For the text-containing cell, return its midpoint in [X, Y] coordinate format. 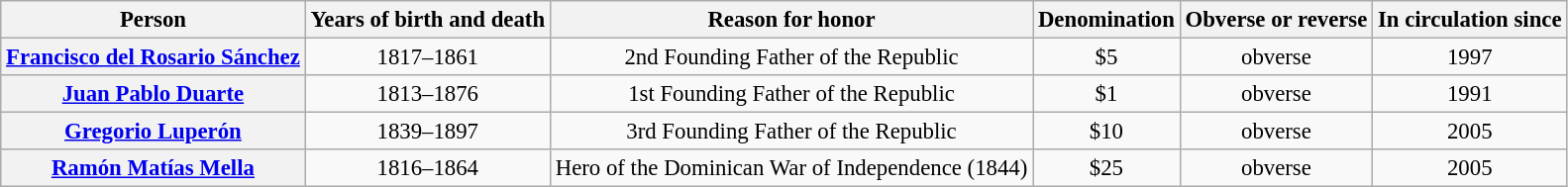
1997 [1470, 57]
1st Founding Father of the Republic [790, 94]
$5 [1107, 57]
Denomination [1107, 20]
$10 [1107, 132]
$25 [1107, 168]
Juan Pablo Duarte [153, 94]
Obverse or reverse [1276, 20]
1991 [1470, 94]
3rd Founding Father of the Republic [790, 132]
Reason for honor [790, 20]
Hero of the Dominican War of Independence (1844) [790, 168]
In circulation since [1470, 20]
Francisco del Rosario Sánchez [153, 57]
1816–1864 [428, 168]
$1 [1107, 94]
1839–1897 [428, 132]
Years of birth and death [428, 20]
1813–1876 [428, 94]
Gregorio Luperón [153, 132]
Ramón Matías Mella [153, 168]
2nd Founding Father of the Republic [790, 57]
1817–1861 [428, 57]
Person [153, 20]
